For the text-containing cell, return its midpoint in [X, Y] coordinate format. 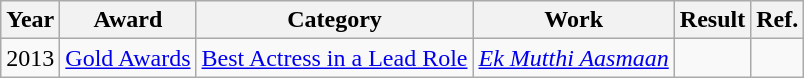
Year [30, 20]
Work [574, 20]
2013 [30, 58]
Category [334, 20]
Ek Mutthi Aasmaan [574, 58]
Best Actress in a Lead Role [334, 58]
Result [712, 20]
Award [128, 20]
Gold Awards [128, 58]
Ref. [778, 20]
